Detect which cell encompasses the target text, then output its [x, y] center coordinate. 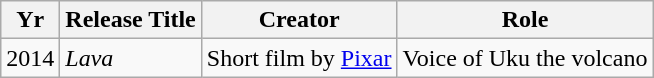
Creator [299, 20]
Lava [130, 58]
Short film by Pixar [299, 58]
Yr [30, 20]
Role [525, 20]
2014 [30, 58]
Voice of Uku the volcano [525, 58]
Release Title [130, 20]
